Identify which cell holds the provided text, then report its (x, y) central coordinate. 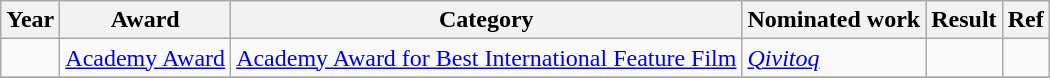
Result (964, 20)
Award (146, 20)
Nominated work (834, 20)
Academy Award (146, 58)
Year (30, 20)
Academy Award for Best International Feature Film (486, 58)
Category (486, 20)
Qivitoq (834, 58)
Ref (1026, 20)
